Return [X, Y] of the center of cell containing provided text 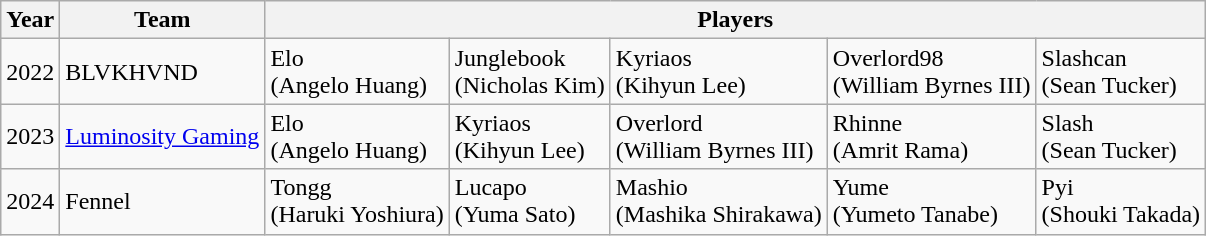
Junglebook(Nicholas Kim) [530, 72]
Pyi(Shouki Takada) [1121, 202]
Slashcan(Sean Tucker) [1121, 72]
Slash(Sean Tucker) [1121, 136]
Luminosity Gaming [162, 136]
Team [162, 20]
Tongg(Haruki Yoshiura) [357, 202]
Yume(Yumeto Tanabe) [932, 202]
Lucapo(Yuma Sato) [530, 202]
BLVKHVND [162, 72]
Year [30, 20]
2024 [30, 202]
Rhinne(Amrit Rama) [932, 136]
Fennel [162, 202]
Overlord(William Byrnes III) [718, 136]
Mashio(Mashika Shirakawa) [718, 202]
2022 [30, 72]
Overlord98(William Byrnes III) [932, 72]
Players [736, 20]
2023 [30, 136]
